Determine the [X, Y] coordinate at the center of the cell enclosing the given text.  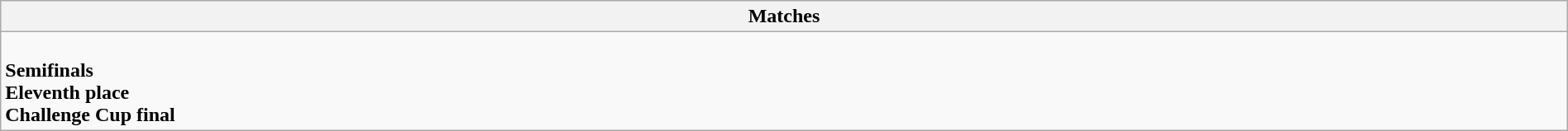
Matches [784, 16]
Semifinals Eleventh place Challenge Cup final [784, 81]
